Extract the [x, y] coordinate from the center of the cell holding the provided text.  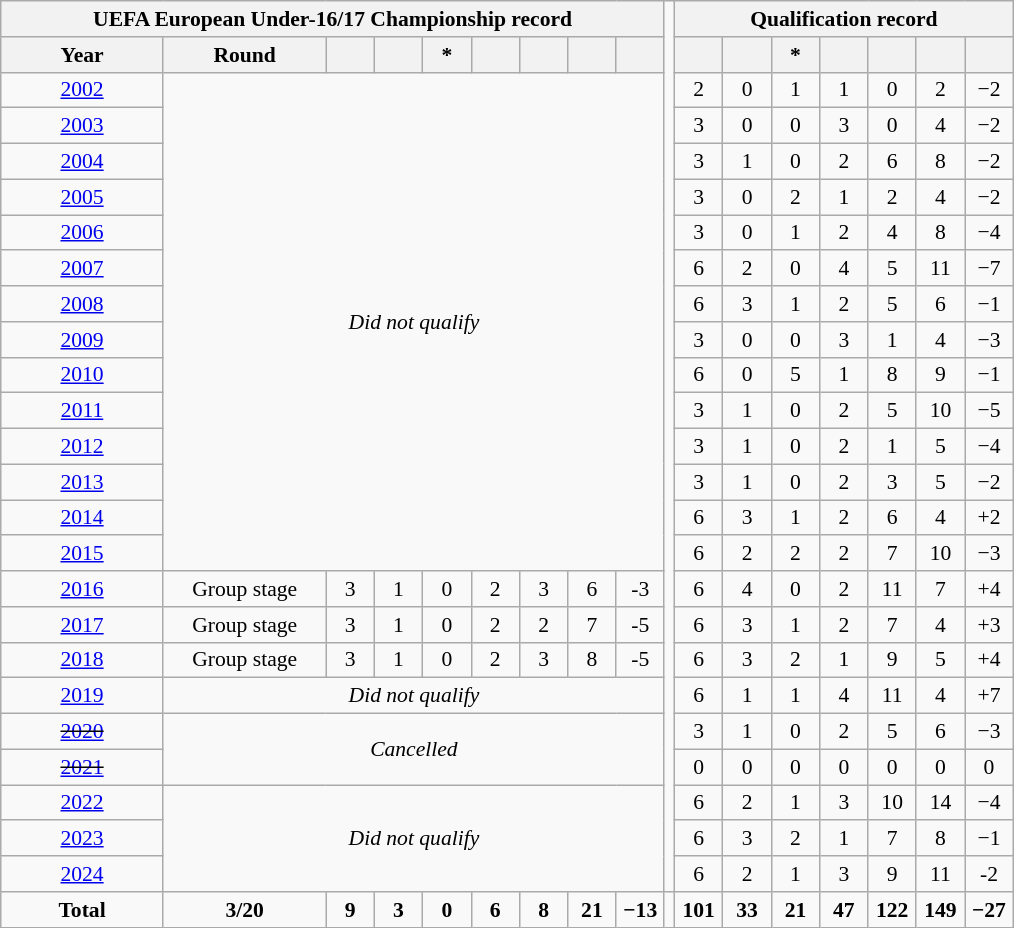
2004 [82, 162]
-3 [640, 589]
-2 [990, 874]
+7 [990, 696]
3/20 [244, 910]
2019 [82, 696]
2013 [82, 482]
2002 [82, 90]
2014 [82, 518]
2011 [82, 411]
2010 [82, 375]
−5 [990, 411]
2003 [82, 126]
2018 [82, 660]
Qualification record [844, 19]
2023 [82, 839]
149 [940, 910]
101 [699, 910]
2009 [82, 340]
2006 [82, 233]
2005 [82, 197]
2008 [82, 304]
Total [82, 910]
2022 [82, 803]
Round [244, 55]
2015 [82, 554]
+2 [990, 518]
122 [892, 910]
33 [747, 910]
Cancelled [414, 750]
+3 [990, 625]
−13 [640, 910]
2021 [82, 767]
2024 [82, 874]
−7 [990, 269]
−27 [990, 910]
14 [940, 803]
2020 [82, 732]
2012 [82, 447]
Year [82, 55]
UEFA European Under-16/17 Championship record [333, 19]
47 [844, 910]
2007 [82, 269]
2017 [82, 625]
2016 [82, 589]
